For the text-containing cell, return its midpoint in (X, Y) coordinate format. 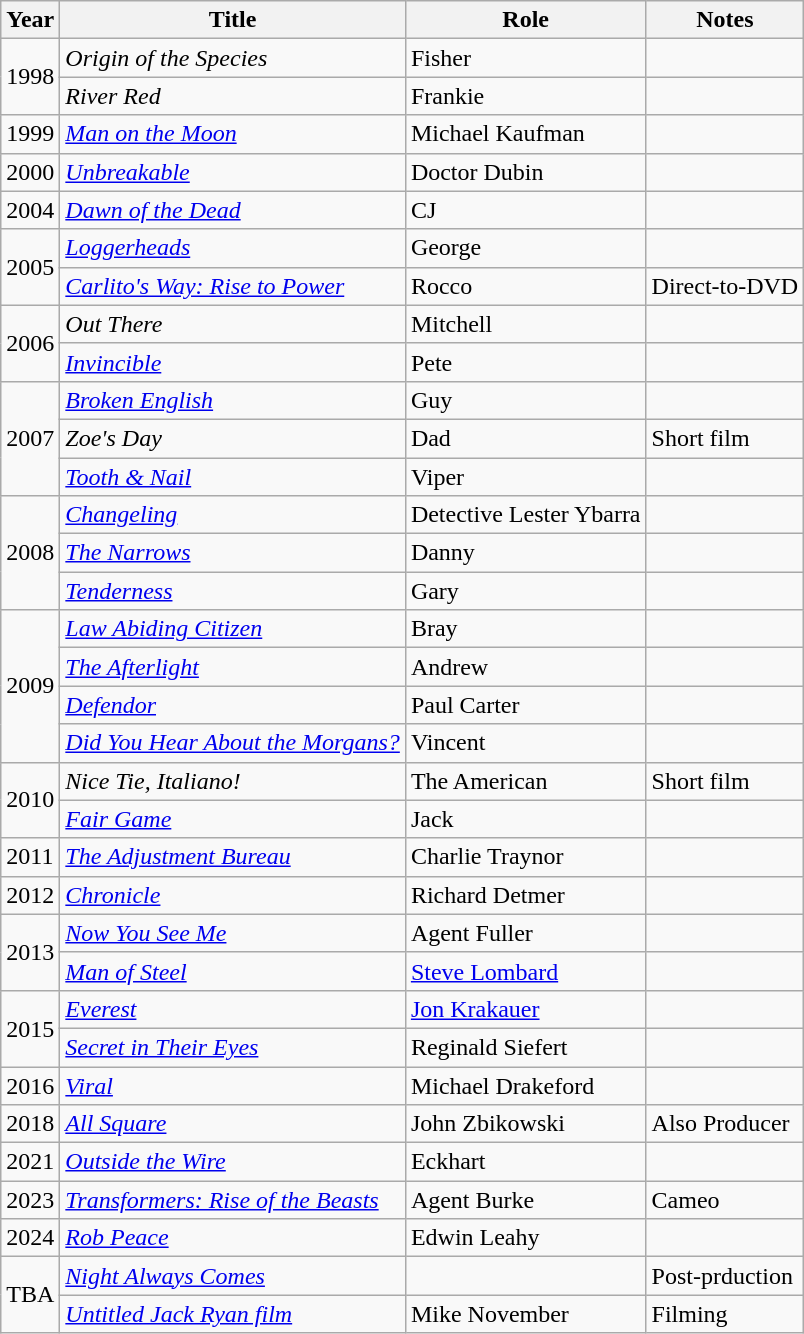
Michael Kaufman (526, 134)
Andrew (526, 667)
The Adjustment Bureau (233, 857)
Year (30, 20)
Out There (233, 324)
Night Always Comes (233, 1276)
Also Producer (725, 1124)
John Zbikowski (526, 1124)
Jack (526, 819)
Tooth & Nail (233, 477)
2005 (30, 267)
Eckhart (526, 1162)
Origin of the Species (233, 58)
Transformers: Rise of the Beasts (233, 1200)
Doctor Dubin (526, 172)
TBA (30, 1295)
Detective Lester Ybarra (526, 515)
2013 (30, 952)
Vincent (526, 743)
Broken English (233, 400)
Did You Hear About the Morgans? (233, 743)
Defendor (233, 705)
Everest (233, 1009)
Viral (233, 1085)
Filming (725, 1314)
The Narrows (233, 553)
The American (526, 781)
River Red (233, 96)
Rob Peace (233, 1238)
Gary (526, 591)
2000 (30, 172)
2021 (30, 1162)
Unbreakable (233, 172)
Paul Carter (526, 705)
Pete (526, 362)
2023 (30, 1200)
Reginald Siefert (526, 1047)
All Square (233, 1124)
Dawn of the Dead (233, 210)
Changeling (233, 515)
Man of Steel (233, 971)
2012 (30, 895)
2024 (30, 1238)
Title (233, 20)
Invincible (233, 362)
2011 (30, 857)
Untitled Jack Ryan film (233, 1314)
Chronicle (233, 895)
2008 (30, 553)
Tenderness (233, 591)
Viper (526, 477)
George (526, 248)
Direct-to-DVD (725, 286)
Michael Drakeford (526, 1085)
Man on the Moon (233, 134)
Guy (526, 400)
Rocco (526, 286)
2004 (30, 210)
Loggerheads (233, 248)
2015 (30, 1028)
2010 (30, 800)
1999 (30, 134)
Fisher (526, 58)
2016 (30, 1085)
Bray (526, 629)
Secret in Their Eyes (233, 1047)
Mitchell (526, 324)
Law Abiding Citizen (233, 629)
Danny (526, 553)
CJ (526, 210)
1998 (30, 77)
2009 (30, 686)
The Afterlight (233, 667)
Role (526, 20)
2007 (30, 438)
Mike November (526, 1314)
Cameo (725, 1200)
Agent Burke (526, 1200)
Edwin Leahy (526, 1238)
Charlie Traynor (526, 857)
Carlito's Way: Rise to Power (233, 286)
Fair Game (233, 819)
Nice Tie, Italiano! (233, 781)
2006 (30, 343)
Steve Lombard (526, 971)
Jon Krakauer (526, 1009)
Now You See Me (233, 933)
2018 (30, 1124)
Richard Detmer (526, 895)
Dad (526, 438)
Outside the Wire (233, 1162)
Agent Fuller (526, 933)
Post-prduction (725, 1276)
Notes (725, 20)
Zoe's Day (233, 438)
Frankie (526, 96)
